Locate the cell with the specified text and output its [x, y] center coordinate. 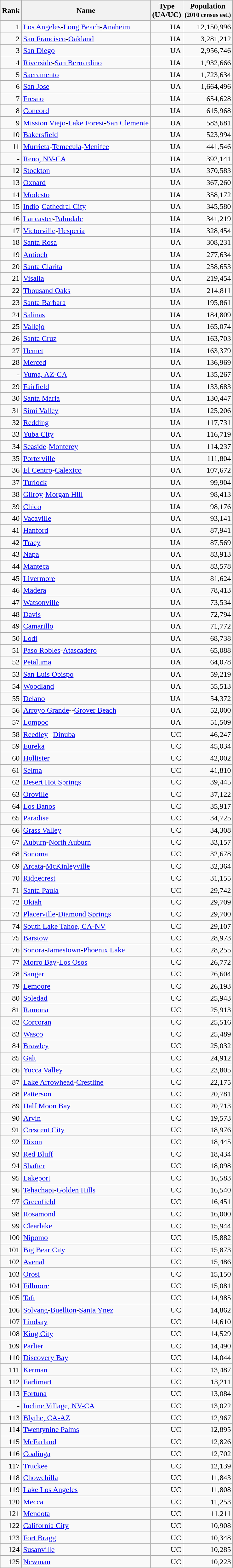
8 [11, 111]
30 [11, 399]
Fairfield [86, 387]
53 [11, 674]
121 [11, 1514]
Wasco [86, 1034]
25,032 [208, 1046]
King City [86, 1334]
12,139 [208, 1466]
52 [11, 662]
Incline Village, NV-CA [86, 1406]
35,917 [208, 806]
1,723,634 [208, 75]
Sonoma [86, 854]
Chico [86, 506]
38 [11, 494]
120 [11, 1502]
87 [11, 1082]
119 [11, 1490]
107 [11, 1322]
San Luis Obispo [86, 674]
Santa Cruz [86, 338]
McFarland [86, 1442]
111,804 [208, 458]
66 [11, 830]
Truckee [86, 1466]
Population(2010 census est.) [208, 11]
Fortuna [86, 1394]
184,809 [208, 314]
112 [11, 1382]
32,364 [208, 866]
123 [11, 1538]
Riverside-San Bernardino [86, 63]
258,653 [208, 267]
Paradise [86, 818]
Kerman [86, 1370]
10,908 [208, 1526]
Camarillo [86, 626]
San Diego [86, 51]
583,681 [208, 123]
14 [11, 195]
73,534 [208, 602]
367,260 [208, 183]
Gilroy-Morgan Hill [86, 494]
358,172 [208, 195]
74 [11, 926]
64,078 [208, 662]
Soledad [86, 998]
345,580 [208, 207]
41,810 [208, 770]
63 [11, 794]
Lemoore [86, 986]
73 [11, 914]
18 [11, 243]
95 [11, 1178]
39 [11, 506]
99,904 [208, 482]
68 [11, 854]
71 [11, 890]
Merced [86, 363]
11,843 [208, 1478]
67 [11, 842]
46,247 [208, 734]
615,968 [208, 111]
26,772 [208, 962]
28 [11, 363]
3 [11, 51]
64 [11, 806]
58 [11, 734]
Mecca [86, 1502]
77 [11, 962]
116,719 [208, 434]
2,956,746 [208, 51]
Yuba City [86, 434]
19 [11, 255]
25,489 [208, 1034]
13,487 [208, 1370]
87,569 [208, 542]
15,873 [208, 1250]
13,022 [208, 1406]
48 [11, 614]
33,157 [208, 842]
24,912 [208, 1058]
Lake Los Angeles [86, 1490]
22 [11, 290]
15 [11, 207]
3,281,212 [208, 39]
Galt [86, 1058]
100 [11, 1238]
18,976 [208, 1130]
26,604 [208, 974]
54 [11, 686]
42,002 [208, 758]
97 [11, 1202]
22,175 [208, 1082]
11,253 [208, 1502]
133,683 [208, 387]
Los Banos [86, 806]
15,150 [208, 1274]
91 [11, 1130]
Turlock [86, 482]
15,081 [208, 1286]
Concord [86, 111]
Yuma, AZ-CA [86, 375]
50 [11, 638]
4 [11, 63]
99 [11, 1226]
Sanger [86, 974]
98,176 [208, 506]
17 [11, 231]
1 [11, 27]
15,882 [208, 1238]
Greenfield [86, 1202]
5 [11, 75]
85 [11, 1058]
Santa Barbara [86, 302]
654,628 [208, 99]
16,583 [208, 1178]
Mendota [86, 1514]
25,516 [208, 1022]
83 [11, 1034]
Reedley--Dinuba [86, 734]
93 [11, 1154]
Madera [86, 590]
107,672 [208, 470]
62 [11, 782]
163,703 [208, 338]
12,826 [208, 1442]
Auburn-North Auburn [86, 842]
16 [11, 219]
308,231 [208, 243]
Selma [86, 770]
45 [11, 578]
Arvin [86, 1118]
South Lake Tahoe, CA-NV [86, 926]
31 [11, 411]
2 [11, 39]
Ukiah [86, 902]
El Centro-Calexico [86, 470]
109 [11, 1346]
Coalinga [86, 1454]
1,932,666 [208, 63]
116 [11, 1454]
Simi Valley [86, 411]
42 [11, 542]
81,624 [208, 578]
36 [11, 470]
Corcoran [86, 1022]
523,994 [208, 135]
Manteca [86, 566]
59 [11, 746]
14,862 [208, 1310]
20,713 [208, 1106]
23,805 [208, 1070]
Lindsay [86, 1322]
25,913 [208, 1010]
65 [11, 818]
Sacramento [86, 75]
195,861 [208, 302]
441,546 [208, 146]
Lake Arrowhead-Crestline [86, 1082]
16,451 [208, 1202]
57 [11, 722]
23 [11, 302]
Santa Clarita [86, 267]
110 [11, 1358]
16,540 [208, 1190]
18,445 [208, 1142]
Hanford [86, 530]
10 [11, 135]
Shafter [86, 1166]
14,490 [208, 1346]
Fresno [86, 99]
12,150,996 [208, 27]
90 [11, 1118]
45,034 [208, 746]
15,944 [208, 1226]
28,255 [208, 950]
24 [11, 314]
Napa [86, 554]
Paso Robles-Atascadero [86, 650]
80 [11, 998]
103 [11, 1274]
14,610 [208, 1322]
Arcata-McKinleyville [86, 866]
117 [11, 1466]
Woodland [86, 686]
Grass Valley [86, 830]
Ramona [86, 1010]
Name [86, 11]
101 [11, 1250]
Crescent City [86, 1130]
Davis [86, 614]
Oroville [86, 794]
Susanville [86, 1550]
29 [11, 387]
Avenal [86, 1262]
44 [11, 566]
Vacaville [86, 518]
Red Bluff [86, 1154]
Eureka [86, 746]
40 [11, 518]
Dixon [86, 1142]
32,678 [208, 854]
78 [11, 974]
79 [11, 986]
Chowchilla [86, 1478]
78,413 [208, 590]
125,206 [208, 411]
Petaluma [86, 662]
135,267 [208, 375]
51 [11, 650]
31,155 [208, 878]
Clearlake [86, 1226]
392,141 [208, 158]
114 [11, 1430]
Desert Hot Springs [86, 782]
37,122 [208, 794]
Lakeport [86, 1178]
124 [11, 1550]
105 [11, 1298]
San Francisco-Oakland [86, 39]
21 [11, 279]
Santa Maria [86, 399]
83,578 [208, 566]
Vallejo [86, 326]
14,529 [208, 1334]
Twentynine Palms [86, 1430]
214,811 [208, 290]
118 [11, 1478]
84 [11, 1046]
89 [11, 1106]
29,742 [208, 890]
10,285 [208, 1550]
Santa Paula [86, 890]
49 [11, 626]
29,107 [208, 926]
Placerville-Diamond Springs [86, 914]
75 [11, 938]
12,967 [208, 1418]
54,372 [208, 698]
Big Bear City [86, 1250]
Bakersfield [86, 135]
98,413 [208, 494]
Taft [86, 1298]
52,000 [208, 710]
28,973 [208, 938]
Solvang-Buellton-Santa Ynez [86, 1310]
Thousand Oaks [86, 290]
Oxnard [86, 183]
117,731 [208, 422]
26 [11, 338]
16,000 [208, 1214]
27 [11, 351]
34,725 [208, 818]
Blythe, CA-AZ [86, 1418]
29,709 [208, 902]
13,084 [208, 1394]
25 [11, 326]
Stockton [86, 171]
San Jose [86, 87]
328,454 [208, 231]
15,486 [208, 1262]
Watsonville [86, 602]
41 [11, 530]
10,223 [208, 1562]
Rank [11, 11]
Reno, NV-CA [86, 158]
39,445 [208, 782]
108 [11, 1334]
Porterville [86, 458]
9 [11, 123]
93,141 [208, 518]
56 [11, 710]
114,237 [208, 446]
Patterson [86, 1094]
Hollister [86, 758]
98 [11, 1214]
Lancaster-Palmdale [86, 219]
14,985 [208, 1298]
35 [11, 458]
165,074 [208, 326]
87,941 [208, 530]
125 [11, 1562]
136,969 [208, 363]
37 [11, 482]
Murrieta-Temecula-Menifee [86, 146]
102 [11, 1262]
Los Angeles-Long Beach-Anaheim [86, 27]
Lompoc [86, 722]
68,738 [208, 638]
81 [11, 1010]
Earlimart [86, 1382]
11 [11, 146]
122 [11, 1526]
111 [11, 1370]
26,193 [208, 986]
29,700 [208, 914]
Fort Bragg [86, 1538]
104 [11, 1286]
Victorville-Hesperia [86, 231]
13,211 [208, 1382]
Parlier [86, 1346]
Nipomo [86, 1238]
11,211 [208, 1514]
83,913 [208, 554]
47 [11, 602]
69 [11, 866]
10,348 [208, 1538]
12,895 [208, 1430]
Yucca Valley [86, 1070]
86 [11, 1070]
71,772 [208, 626]
Ridgecrest [86, 878]
65,088 [208, 650]
Rosamond [86, 1214]
Fillmore [86, 1286]
32 [11, 422]
19,573 [208, 1118]
14,044 [208, 1358]
163,379 [208, 351]
Antioch [86, 255]
7 [11, 99]
61 [11, 770]
Barstow [86, 938]
55 [11, 698]
46 [11, 590]
Discovery Bay [86, 1358]
20 [11, 267]
Salinas [86, 314]
Delano [86, 698]
Type(UA/UC) [167, 11]
Brawley [86, 1046]
341,219 [208, 219]
13 [11, 183]
California City [86, 1526]
Indio-Cathedral City [86, 207]
Morro Bay-Los Osos [86, 962]
Tehachapi-Golden Hills [86, 1190]
Half Moon Bay [86, 1106]
219,454 [208, 279]
72 [11, 902]
Tracy [86, 542]
Seaside-Monterey [86, 446]
34,308 [208, 830]
82 [11, 1022]
51,509 [208, 722]
34 [11, 446]
130,447 [208, 399]
Modesto [86, 195]
18,098 [208, 1166]
1,664,496 [208, 87]
370,583 [208, 171]
Visalia [86, 279]
Lodi [86, 638]
Orosi [86, 1274]
Redding [86, 422]
Santa Rosa [86, 243]
115 [11, 1442]
18,434 [208, 1154]
12 [11, 171]
11,808 [208, 1490]
Arroyo Grande--Grover Beach [86, 710]
106 [11, 1310]
277,634 [208, 255]
55,513 [208, 686]
88 [11, 1094]
60 [11, 758]
43 [11, 554]
Mission Viejo-Lake Forest-San Clemente [86, 123]
94 [11, 1166]
92 [11, 1142]
12,702 [208, 1454]
59,219 [208, 674]
Newman [86, 1562]
25,943 [208, 998]
Hemet [86, 351]
96 [11, 1190]
70 [11, 878]
33 [11, 434]
72,794 [208, 614]
Livermore [86, 578]
20,781 [208, 1094]
6 [11, 87]
76 [11, 950]
Sonora-Jamestown-Phoenix Lake [86, 950]
